Identify which cell holds the provided text, then report its (X, Y) central coordinate. 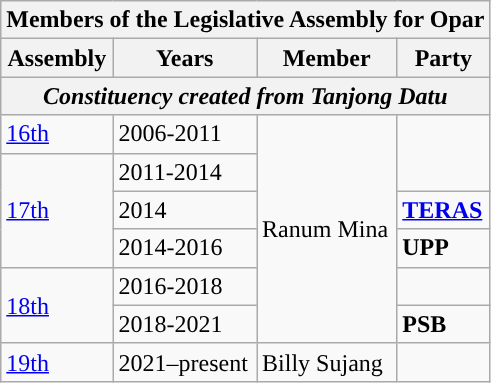
2006-2011 (185, 134)
Member (327, 58)
Constituency created from Tanjong Datu (246, 96)
2014 (185, 210)
Ranum Mina (327, 229)
18th (57, 305)
Billy Sujang (327, 362)
Years (185, 58)
2014-2016 (185, 248)
UPP (444, 248)
Party (444, 58)
2018-2021 (185, 324)
17th (57, 210)
2021–present (185, 362)
2016-2018 (185, 286)
Members of the Legislative Assembly for Opar (246, 20)
PSB (444, 324)
TERAS (444, 210)
2011-2014 (185, 172)
16th (57, 134)
19th (57, 362)
Assembly (57, 58)
